Identify which cell holds the provided text, then report its (X, Y) central coordinate. 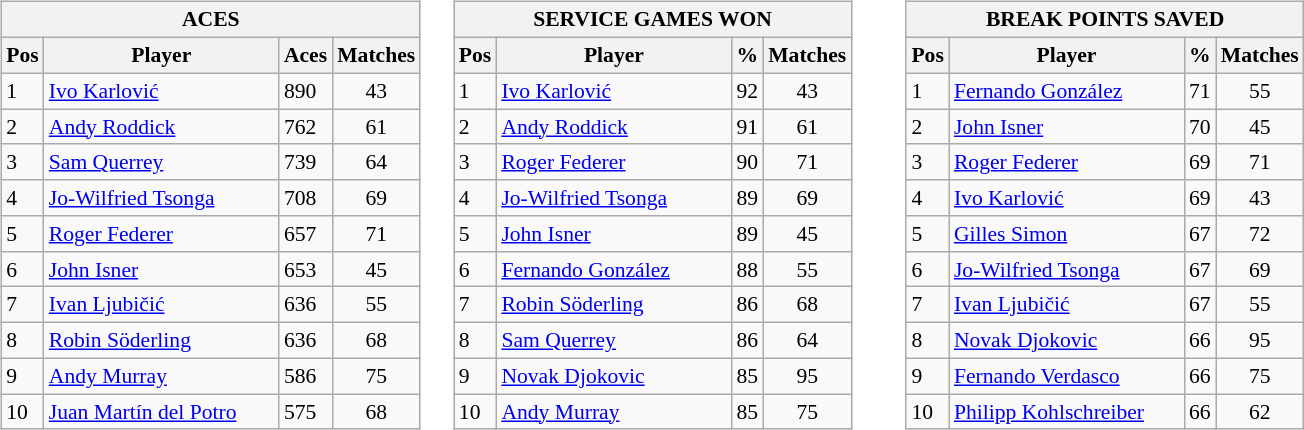
739 (306, 162)
Philipp Kohlschreiber (1066, 412)
653 (306, 269)
62 (1260, 412)
70 (1200, 127)
890 (306, 91)
SERVICE GAMES WON (652, 20)
91 (747, 127)
586 (306, 376)
Fernando Verdasco (1066, 376)
Gilles Simon (1066, 234)
ACES (210, 20)
708 (306, 198)
BREAK POINTS SAVED (1104, 20)
657 (306, 234)
Aces (306, 55)
90 (747, 162)
72 (1260, 234)
762 (306, 127)
575 (306, 412)
Juan Martín del Potro (162, 412)
88 (747, 269)
92 (747, 91)
